Find where the given text appears and provide that cell's center as (x, y) coordinate. 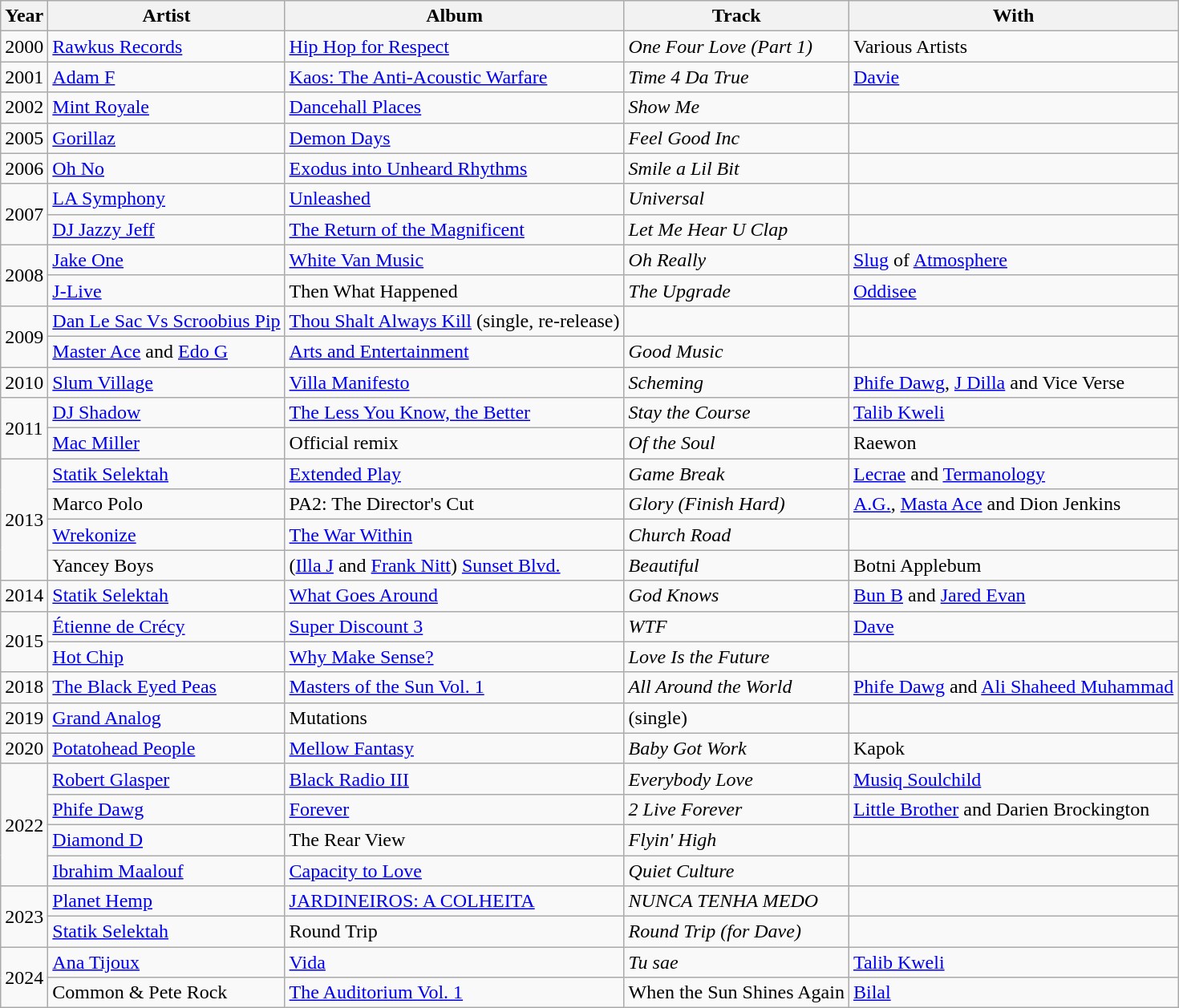
WTF (736, 626)
Yancey Boys (167, 565)
Kaos: The Anti-Acoustic Warfare (454, 77)
Capacity to Love (454, 870)
Hip Hop for Respect (454, 47)
2 Live Forever (736, 809)
Wrekonize (167, 535)
Extended Play (454, 474)
Marco Polo (167, 504)
Church Road (736, 535)
Tu sae (736, 962)
Ibrahim Maalouf (167, 870)
Artist (167, 16)
Slug of Atmosphere (1013, 260)
Glory (Finish Hard) (736, 504)
Show Me (736, 107)
Oh Really (736, 260)
What Goes Around (454, 596)
2006 (24, 168)
2007 (24, 214)
Black Radio III (454, 779)
2022 (24, 824)
2019 (24, 718)
The Return of the Magnificent (454, 229)
Time 4 Da True (736, 77)
Davie (1013, 77)
When the Sun Shines Again (736, 993)
Lecrae and Termanology (1013, 474)
Round Trip (454, 932)
2008 (24, 275)
The Black Eyed Peas (167, 687)
2010 (24, 383)
Dave (1013, 626)
Various Artists (1013, 47)
Diamond D (167, 840)
LA Symphony (167, 199)
The Upgrade (736, 290)
Thou Shalt Always Kill (single, re-release) (454, 321)
Forever (454, 809)
The War Within (454, 535)
2005 (24, 138)
Oddisee (1013, 290)
Raewon (1013, 443)
Rawkus Records (167, 47)
Mutations (454, 718)
Dan Le Sac Vs Scroobius Pip (167, 321)
Jake One (167, 260)
Planet Hemp (167, 901)
God Knows (736, 596)
(single) (736, 718)
2018 (24, 687)
2000 (24, 47)
With (1013, 16)
The Less You Know, the Better (454, 413)
Phife Dawg, J Dilla and Vice Verse (1013, 383)
(Illa J and Frank Nitt) Sunset Blvd. (454, 565)
2011 (24, 428)
Dancehall Places (454, 107)
Mellow Fantasy (454, 748)
Year (24, 16)
Beautiful (736, 565)
Scheming (736, 383)
One Four Love (Part 1) (736, 47)
2014 (24, 596)
DJ Shadow (167, 413)
Round Trip (for Dave) (736, 932)
Kapok (1013, 748)
2002 (24, 107)
Good Music (736, 351)
Official remix (454, 443)
Bun B and Jared Evan (1013, 596)
Unleashed (454, 199)
Exodus into Unheard Rhythms (454, 168)
Quiet Culture (736, 870)
Flyin' High (736, 840)
2020 (24, 748)
2015 (24, 642)
Smile a Lil Bit (736, 168)
2013 (24, 520)
Ana Tijoux (167, 962)
Of the Soul (736, 443)
Super Discount 3 (454, 626)
Stay the Course (736, 413)
Album (454, 16)
Botni Applebum (1013, 565)
Why Make Sense? (454, 657)
PA2: The Director's Cut (454, 504)
Game Break (736, 474)
Little Brother and Darien Brockington (1013, 809)
Phife Dawg (167, 809)
Love Is the Future (736, 657)
Let Me Hear U Clap (736, 229)
Common & Pete Rock (167, 993)
Adam F (167, 77)
Universal (736, 199)
Slum Village (167, 383)
JARDINEIROS: A COLHEITA (454, 901)
J-Live (167, 290)
Grand Analog (167, 718)
Vida (454, 962)
Robert Glasper (167, 779)
2024 (24, 978)
Feel Good Inc (736, 138)
Hot Chip (167, 657)
Bilal (1013, 993)
Everybody Love (736, 779)
Gorillaz (167, 138)
Baby Got Work (736, 748)
Masters of the Sun Vol. 1 (454, 687)
Étienne de Crécy (167, 626)
Mac Miller (167, 443)
Arts and Entertainment (454, 351)
A.G., Masta Ace and Dion Jenkins (1013, 504)
2009 (24, 336)
Phife Dawg and Ali Shaheed Muhammad (1013, 687)
Oh No (167, 168)
White Van Music (454, 260)
The Auditorium Vol. 1 (454, 993)
Mint Royale (167, 107)
All Around the World (736, 687)
Demon Days (454, 138)
Potatohead People (167, 748)
NUNCA TENHA MEDO (736, 901)
2001 (24, 77)
Villa Manifesto (454, 383)
Master Ace and Edo G (167, 351)
Track (736, 16)
2023 (24, 917)
DJ Jazzy Jeff (167, 229)
Then What Happened (454, 290)
The Rear View (454, 840)
Musiq Soulchild (1013, 779)
